For the text-containing cell, return its midpoint in [X, Y] coordinate format. 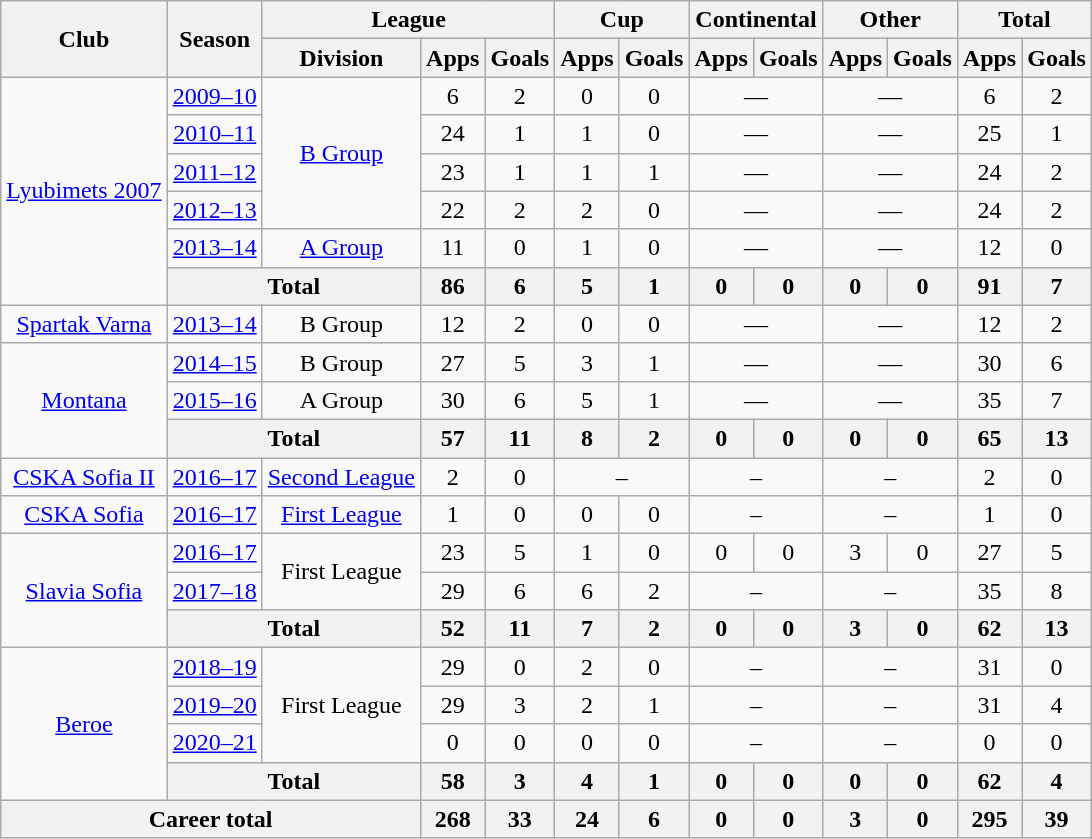
Club [84, 39]
2012–13 [214, 210]
2018–19 [214, 667]
League [408, 20]
Cup [622, 20]
CSKA Sofia [84, 515]
52 [453, 629]
22 [453, 210]
2010–11 [214, 134]
86 [453, 286]
2017–18 [214, 591]
33 [520, 819]
25 [989, 134]
295 [989, 819]
Beroe [84, 724]
2019–20 [214, 705]
65 [989, 438]
Continental [756, 20]
58 [453, 781]
39 [1057, 819]
Other [890, 20]
Montana [84, 400]
Division [341, 58]
2009–10 [214, 96]
268 [453, 819]
2014–15 [214, 362]
Lyubimets 2007 [84, 191]
57 [453, 438]
2020–21 [214, 743]
CSKA Sofia II [84, 477]
2015–16 [214, 400]
Spartak Varna [84, 324]
Season [214, 39]
Second League [341, 477]
Career total [211, 819]
91 [989, 286]
Slavia Sofia [84, 591]
2011–12 [214, 172]
